Find where the given text appears and provide that cell's center as (x, y) coordinate. 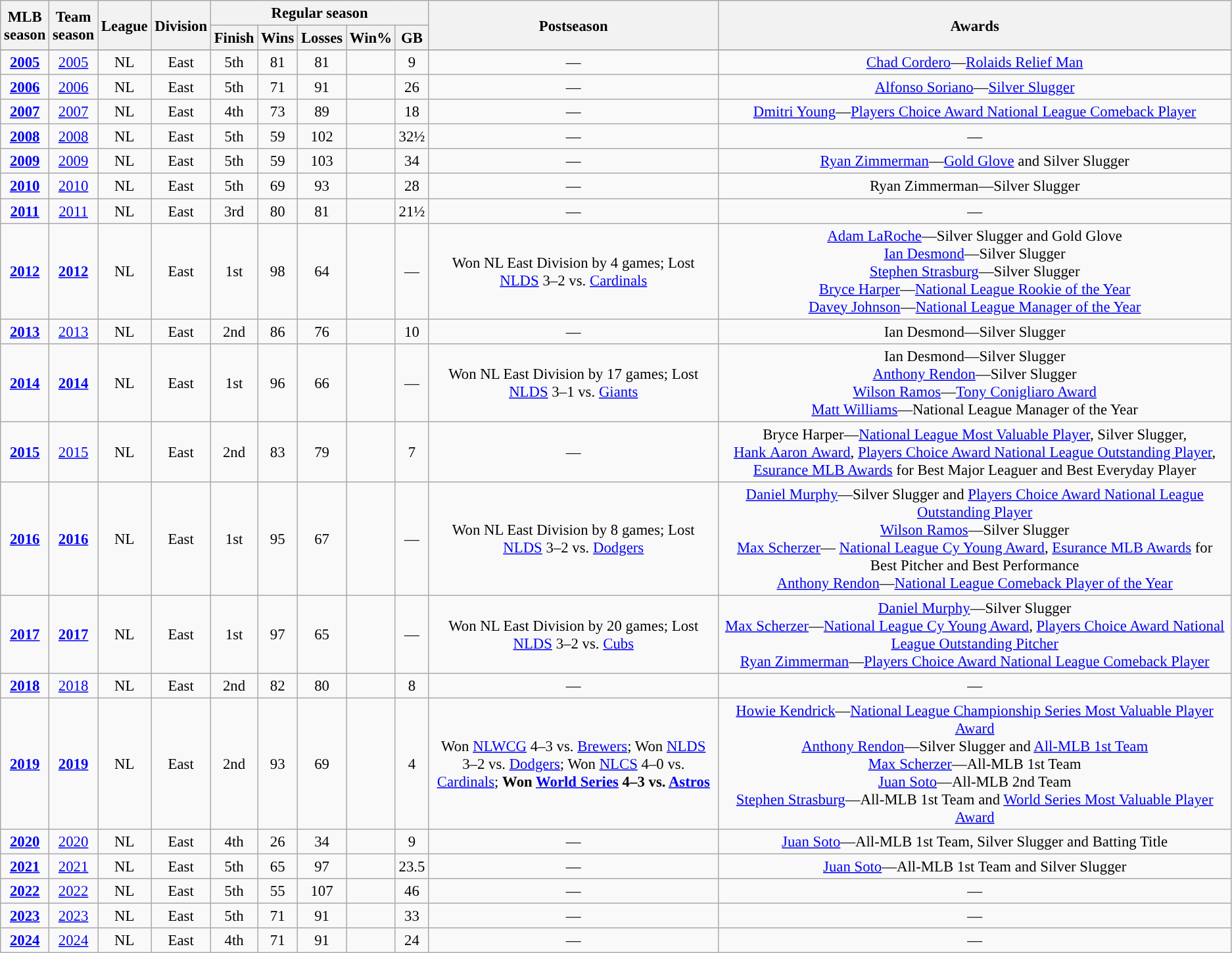
Losses (322, 38)
Won NL East Division by 20 games; Lost NLDS 3–2 vs. Cubs (573, 634)
18 (412, 112)
102 (322, 137)
Ryan Zimmerman—Silver Slugger (975, 186)
83 (277, 452)
32½ (412, 137)
Juan Soto—All-MLB 1st Team, Silver Slugger and Batting Title (975, 842)
MLBseason (25, 25)
21½ (412, 211)
Won NL East Division by 8 games; Lost NLDS 3–2 vs. Dodgers (573, 539)
89 (322, 112)
8 (412, 686)
Ian Desmond—Silver SluggerAnthony Rendon—Silver SluggerWilson Ramos—Tony Conigliaro AwardMatt Williams—National League Manager of the Year (975, 383)
33 (412, 916)
4 (412, 764)
103 (322, 161)
79 (322, 452)
Wins (277, 38)
98 (277, 271)
Win% (371, 38)
95 (277, 539)
Won NL East Division by 4 games; Lost NLDS 3–2 vs. Cardinals (573, 271)
55 (277, 891)
23.5 (412, 867)
67 (322, 539)
Won NLWCG 4–3 vs. Brewers; Won NLDS 3–2 vs. Dodgers; Won NLCS 4–0 vs. Cardinals; Won World Series 4–3 vs. Astros (573, 764)
Alfonso Soriano—Silver Slugger (975, 87)
7 (412, 452)
28 (412, 186)
73 (277, 112)
Regular season (320, 13)
96 (277, 383)
107 (322, 891)
66 (322, 383)
Division (181, 25)
46 (412, 891)
GB (412, 38)
10 (412, 331)
Finish (234, 38)
Ryan Zimmerman—Gold Glove and Silver Slugger (975, 161)
Awards (975, 25)
Juan Soto—All-MLB 1st Team and Silver Slugger (975, 867)
3rd (234, 211)
Postseason (573, 25)
Won NL East Division by 17 games; Lost NLDS 3–1 vs. Giants (573, 383)
Chad Cordero—Rolaids Relief Man (975, 62)
76 (322, 331)
Teamseason (74, 25)
82 (277, 686)
64 (322, 271)
24 (412, 941)
86 (277, 331)
Ian Desmond—Silver Slugger (975, 331)
League (125, 25)
Dmitri Young—Players Choice Award National League Comeback Player (975, 112)
